For the text-containing cell, return its midpoint in [x, y] coordinate format. 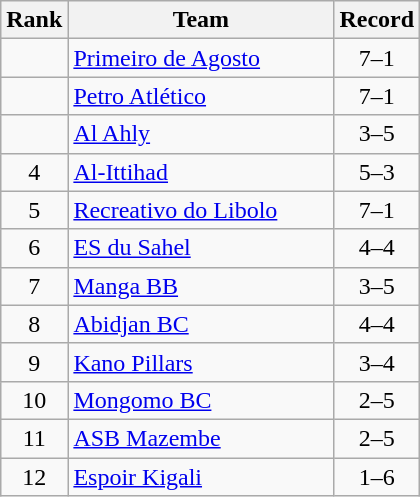
1–6 [377, 477]
Team [201, 20]
4 [34, 172]
Abidjan BC [201, 324]
Primeiro de Agosto [201, 58]
10 [34, 400]
3–4 [377, 362]
Record [377, 20]
Espoir Kigali [201, 477]
Manga BB [201, 286]
Al-Ittihad [201, 172]
5–3 [377, 172]
Al Ahly [201, 134]
Rank [34, 20]
ASB Mazembe [201, 438]
12 [34, 477]
11 [34, 438]
5 [34, 210]
Mongomo BC [201, 400]
Kano Pillars [201, 362]
Recreativo do Libolo [201, 210]
7 [34, 286]
Petro Atlético [201, 96]
ES du Sahel [201, 248]
8 [34, 324]
9 [34, 362]
6 [34, 248]
